Find where the given text appears and provide that cell's center as (x, y) coordinate. 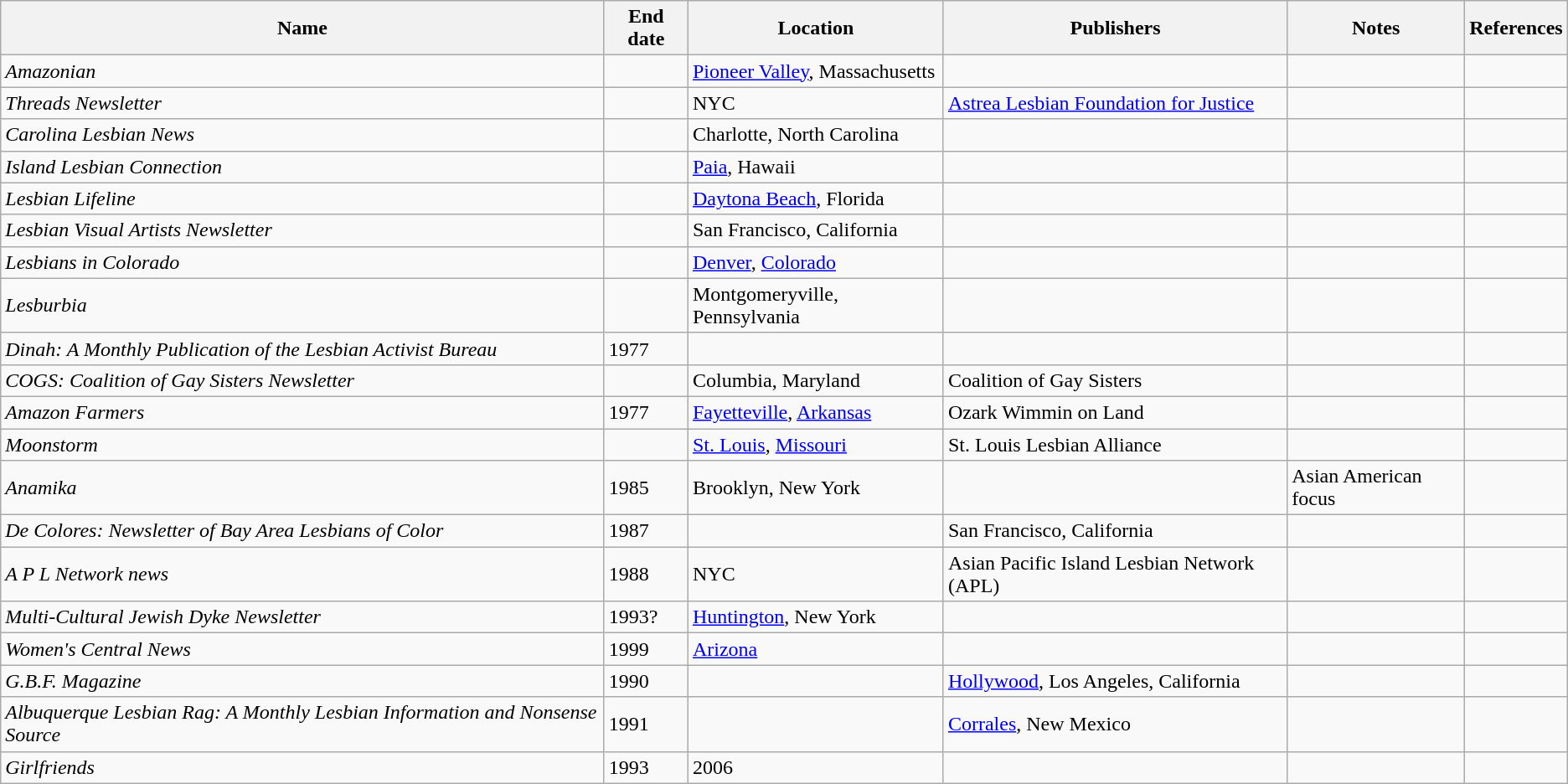
Albuquerque Lesbian Rag: A Monthly Lesbian Information and Nonsense Source (302, 724)
Hollywood, Los Angeles, California (1115, 681)
Brooklyn, New York (816, 487)
End date (646, 28)
Astrea Lesbian Foundation for Justice (1115, 103)
1999 (646, 649)
Pioneer Valley, Massachusetts (816, 71)
1991 (646, 724)
Amazon Farmers (302, 412)
Montgomeryville, Pennsylvania (816, 305)
Charlotte, North Carolina (816, 135)
Dinah: A Monthly Publication of the Lesbian Activist Bureau (302, 348)
Women's Central News (302, 649)
2006 (816, 767)
Anamika (302, 487)
Asian Pacific Island Lesbian Network (APL) (1115, 575)
Amazonian (302, 71)
Lesbian Lifeline (302, 199)
1993? (646, 617)
Columbia, Maryland (816, 380)
1993 (646, 767)
Huntington, New York (816, 617)
Island Lesbian Connection (302, 167)
Fayetteville, Arkansas (816, 412)
COGS: Coalition of Gay Sisters Newsletter (302, 380)
De Colores: Newsletter of Bay Area Lesbians of Color (302, 531)
References (1516, 28)
Arizona (816, 649)
Coalition of Gay Sisters (1115, 380)
Lesbians in Colorado (302, 262)
1987 (646, 531)
Paia, Hawaii (816, 167)
Girlfriends (302, 767)
Threads Newsletter (302, 103)
1985 (646, 487)
Ozark Wimmin on Land (1115, 412)
Multi-Cultural Jewish Dyke Newsletter (302, 617)
Daytona Beach, Florida (816, 199)
Publishers (1115, 28)
Moonstorm (302, 445)
Lesbian Visual Artists Newsletter (302, 230)
1988 (646, 575)
St. Louis Lesbian Alliance (1115, 445)
G.B.F. Magazine (302, 681)
Lesburbia (302, 305)
Asian American focus (1376, 487)
Name (302, 28)
Location (816, 28)
A P L Network news (302, 575)
Notes (1376, 28)
Carolina Lesbian News (302, 135)
St. Louis, Missouri (816, 445)
1990 (646, 681)
Corrales, New Mexico (1115, 724)
Denver, Colorado (816, 262)
